Locate the cell with the specified text and output its [X, Y] center coordinate. 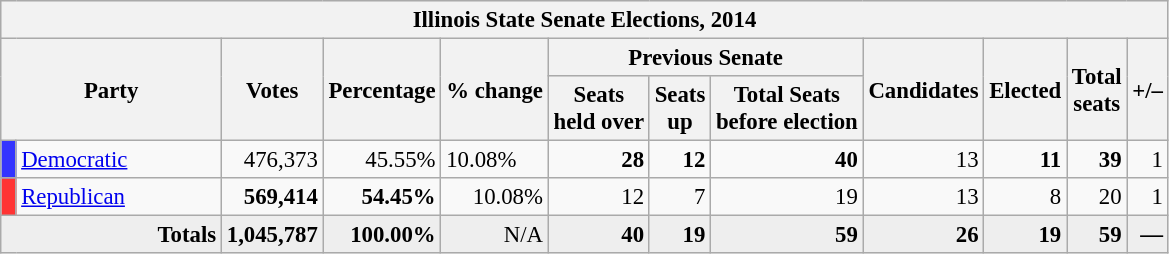
Elected [1026, 90]
— [1148, 235]
N/A [494, 235]
8 [1026, 197]
569,414 [272, 197]
Previous Senate [706, 58]
476,373 [272, 160]
+/– [1148, 90]
Republican [119, 197]
% change [494, 90]
Candidates [924, 90]
26 [924, 235]
1,045,787 [272, 235]
45.55% [382, 160]
Totalseats [1097, 90]
100.00% [382, 235]
Totals [112, 235]
7 [680, 197]
Party [112, 90]
11 [1026, 160]
28 [598, 160]
20 [1097, 197]
Seatsheld over [598, 108]
Seatsup [680, 108]
39 [1097, 160]
Votes [272, 90]
Democratic [119, 160]
Illinois State Senate Elections, 2014 [584, 20]
Total Seatsbefore election [788, 108]
Percentage [382, 90]
54.45% [382, 197]
